Detect which cell encompasses the target text, then output its [x, y] center coordinate. 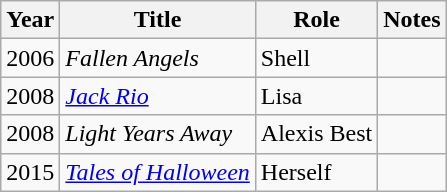
2006 [30, 58]
Jack Rio [158, 96]
Role [316, 20]
Light Years Away [158, 134]
Title [158, 20]
Tales of Halloween [158, 172]
Alexis Best [316, 134]
Lisa [316, 96]
2015 [30, 172]
Year [30, 20]
Herself [316, 172]
Shell [316, 58]
Fallen Angels [158, 58]
Notes [412, 20]
